Extract the (X, Y) coordinate from the center of the cell holding the provided text.  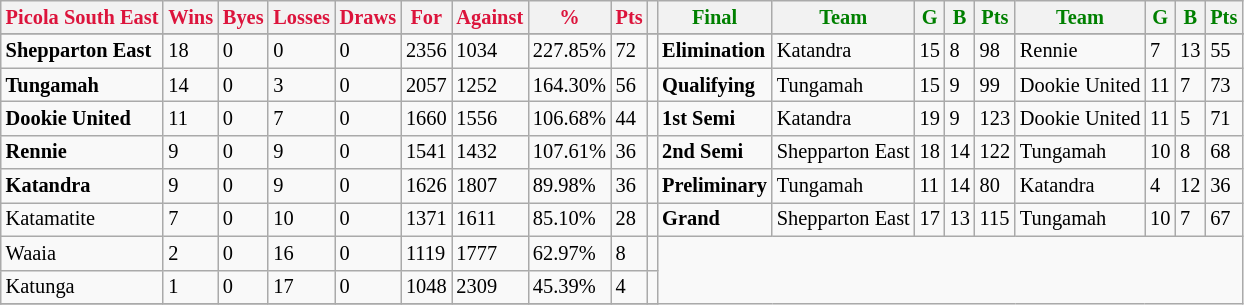
164.30% (570, 85)
19 (930, 118)
28 (630, 219)
Qualifying (714, 85)
Grand (714, 219)
1432 (490, 152)
67 (1224, 219)
1119 (426, 253)
16 (301, 253)
Byes (243, 17)
Picola South East (82, 17)
For (426, 17)
1252 (490, 85)
Waaia (82, 253)
Losses (301, 17)
227.85% (570, 51)
71 (1224, 118)
2 (190, 253)
Against (490, 17)
1611 (490, 219)
1034 (490, 51)
Final (714, 17)
12 (1190, 186)
3 (301, 85)
123 (995, 118)
% (570, 17)
72 (630, 51)
55 (1224, 51)
Draws (368, 17)
1807 (490, 186)
56 (630, 85)
99 (995, 85)
62.97% (570, 253)
1777 (490, 253)
2309 (490, 287)
89.98% (570, 186)
107.61% (570, 152)
122 (995, 152)
45.39% (570, 287)
2356 (426, 51)
1556 (490, 118)
1st Semi (714, 118)
85.10% (570, 219)
Katunga (82, 287)
98 (995, 51)
68 (1224, 152)
106.68% (570, 118)
1541 (426, 152)
80 (995, 186)
Elimination (714, 51)
115 (995, 219)
73 (1224, 85)
1626 (426, 186)
1660 (426, 118)
1048 (426, 287)
5 (1190, 118)
44 (630, 118)
1371 (426, 219)
Preliminary (714, 186)
1 (190, 287)
Wins (190, 17)
2nd Semi (714, 152)
2057 (426, 85)
Katamatite (82, 219)
